Detect which cell encompasses the target text, then output its (X, Y) center coordinate. 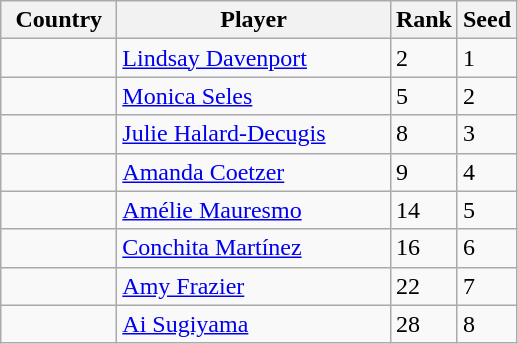
28 (424, 324)
3 (486, 134)
22 (424, 286)
Amanda Coetzer (254, 172)
14 (424, 210)
6 (486, 248)
Rank (424, 20)
Amy Frazier (254, 286)
Conchita Martínez (254, 248)
Lindsay Davenport (254, 58)
Ai Sugiyama (254, 324)
Player (254, 20)
Julie Halard-Decugis (254, 134)
Amélie Mauresmo (254, 210)
Monica Seles (254, 96)
16 (424, 248)
4 (486, 172)
Country (59, 20)
1 (486, 58)
Seed (486, 20)
7 (486, 286)
9 (424, 172)
